Pinpoint the cell where the given text exists, returning its [x, y] midpoint coordinate. 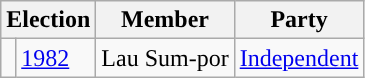
Independent [299, 58]
1982 [56, 58]
Party [299, 20]
Member [165, 20]
Lau Sum-por [165, 58]
Election [48, 20]
